Capture the cell that displays the provided text and extract its [X, Y] central coordinate. 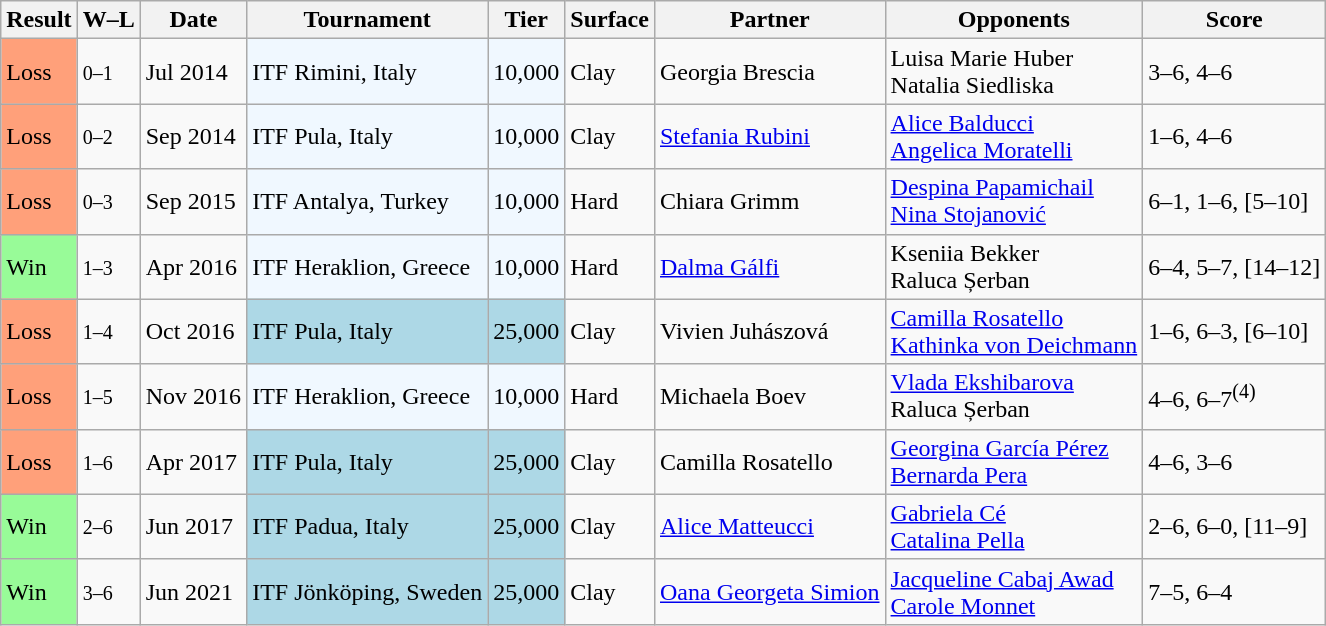
Luisa Marie Huber Natalia Siedliska [1014, 72]
Georgia Brescia [770, 72]
1–5 [108, 396]
7–5, 6–4 [1234, 592]
Despina Papamichail Nina Stojanović [1014, 202]
6–1, 1–6, [5–10] [1234, 202]
Date [193, 20]
Dalma Gálfi [770, 266]
1–4 [108, 332]
3–6, 4–6 [1234, 72]
Alice Balducci Angelica Moratelli [1014, 136]
Alice Matteucci [770, 526]
Surface [610, 20]
6–4, 5–7, [14–12] [1234, 266]
4–6, 6–7(4) [1234, 396]
Jul 2014 [193, 72]
Gabriela Cé Catalina Pella [1014, 526]
Jun 2021 [193, 592]
1–6 [108, 462]
Tournament [368, 20]
Vlada Ekshibarova Raluca Șerban [1014, 396]
Oct 2016 [193, 332]
Jacqueline Cabaj Awad Carole Monnet [1014, 592]
Jun 2017 [193, 526]
Sep 2014 [193, 136]
ITF Rimini, Italy [368, 72]
Partner [770, 20]
Kseniia Bekker Raluca Șerban [1014, 266]
4–6, 3–6 [1234, 462]
2–6, 6–0, [11–9] [1234, 526]
1–6, 6–3, [6–10] [1234, 332]
Apr 2017 [193, 462]
Sep 2015 [193, 202]
Chiara Grimm [770, 202]
0–2 [108, 136]
Camilla Rosatello [770, 462]
Apr 2016 [193, 266]
Camilla Rosatello Kathinka von Deichmann [1014, 332]
1–6, 4–6 [1234, 136]
1–3 [108, 266]
Score [1234, 20]
Michaela Boev [770, 396]
Tier [526, 20]
Opponents [1014, 20]
2–6 [108, 526]
3–6 [108, 592]
Oana Georgeta Simion [770, 592]
Vivien Juhászová [770, 332]
0–1 [108, 72]
0–3 [108, 202]
W–L [108, 20]
Georgina García Pérez Bernarda Pera [1014, 462]
ITF Jönköping, Sweden [368, 592]
ITF Padua, Italy [368, 526]
ITF Antalya, Turkey [368, 202]
Nov 2016 [193, 396]
Stefania Rubini [770, 136]
Result [39, 20]
